Return (x, y) of the center of cell containing provided text 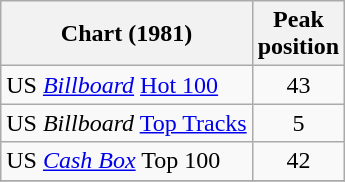
US Cash Box Top 100 (126, 161)
5 (298, 123)
Chart (1981) (126, 34)
43 (298, 85)
US Billboard Hot 100 (126, 85)
Peakposition (298, 34)
US Billboard Top Tracks (126, 123)
42 (298, 161)
